Scan for the cell matching the given text and deliver its (X, Y) coordinate at center. 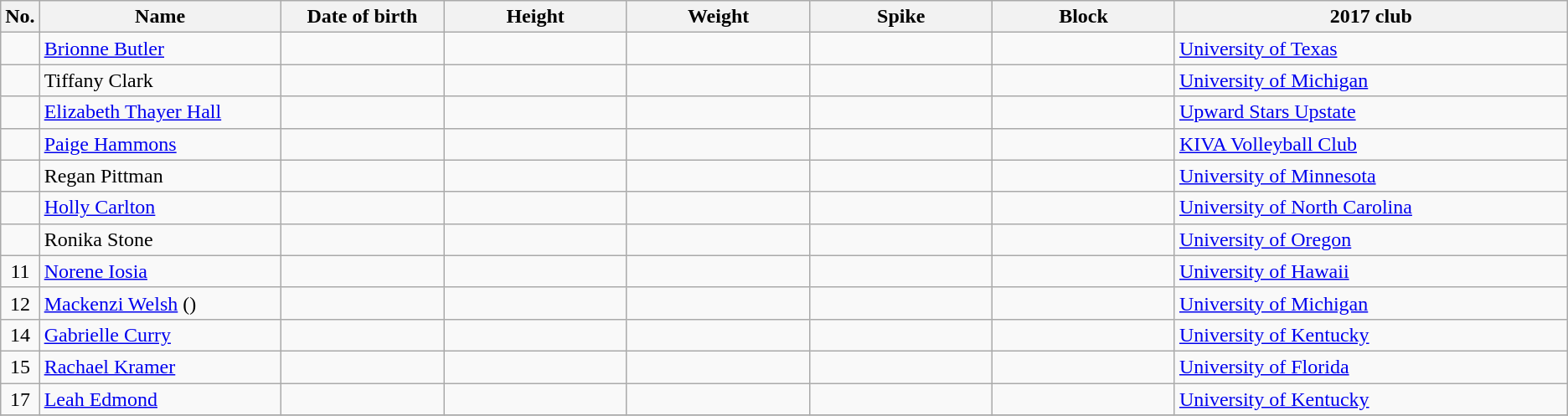
Norene Iosia (160, 271)
Mackenzi Welsh () (160, 303)
Elizabeth Thayer Hall (160, 112)
2017 club (1370, 17)
Gabrielle Curry (160, 335)
University of Hawaii (1370, 271)
Brionne Butler (160, 49)
University of Florida (1370, 367)
Weight (719, 17)
University of Texas (1370, 49)
University of North Carolina (1370, 208)
Date of birth (362, 17)
Upward Stars Upstate (1370, 112)
Tiffany Clark (160, 80)
Ronika Stone (160, 239)
University of Oregon (1370, 239)
Name (160, 17)
14 (20, 335)
Spike (901, 17)
Paige Hammons (160, 144)
University of Minnesota (1370, 176)
Rachael Kramer (160, 367)
No. (20, 17)
KIVA Volleyball Club (1370, 144)
11 (20, 271)
12 (20, 303)
Block (1084, 17)
Holly Carlton (160, 208)
17 (20, 399)
15 (20, 367)
Regan Pittman (160, 176)
Leah Edmond (160, 399)
Height (535, 17)
